Detect which cell encompasses the target text, then output its (x, y) center coordinate. 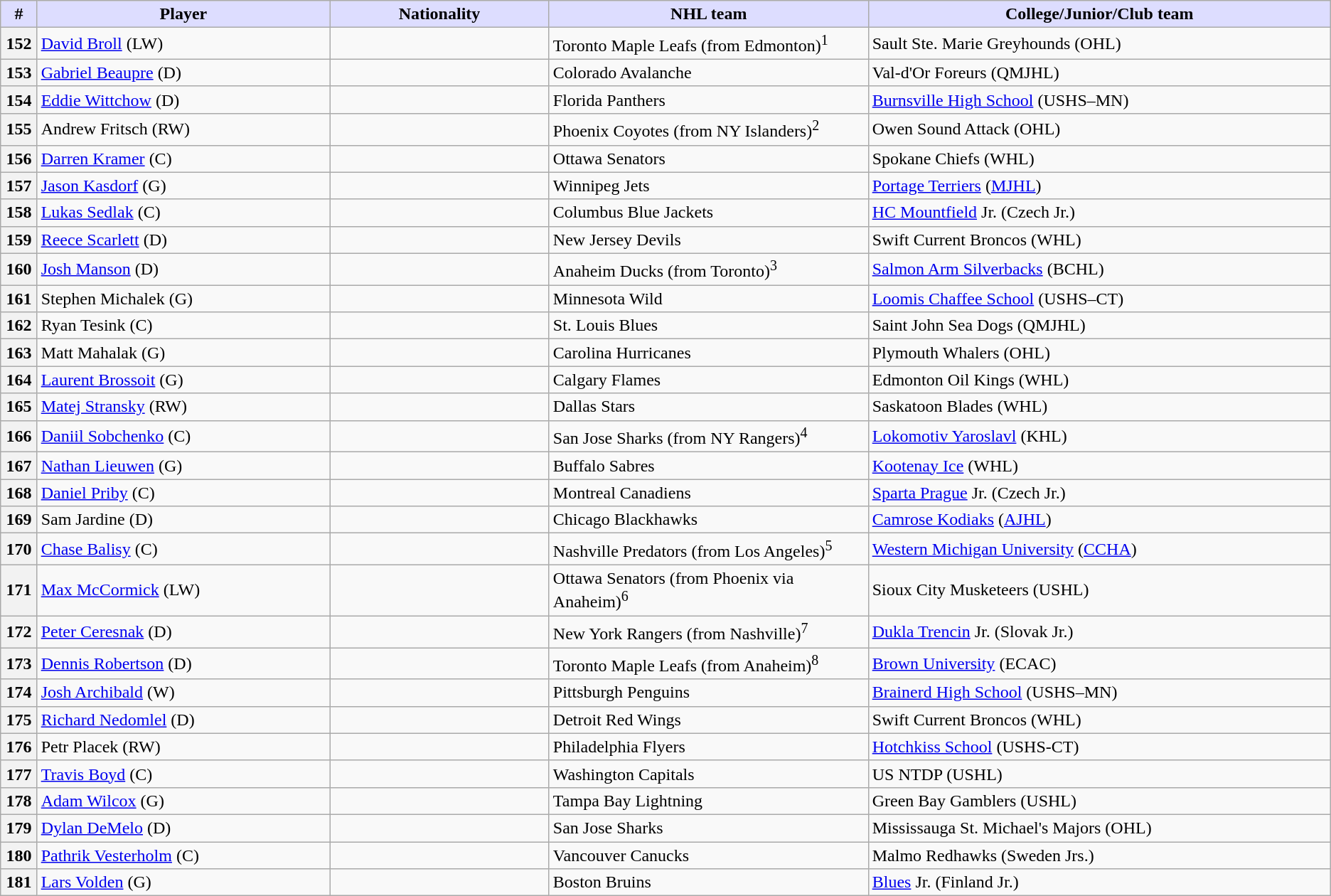
Montreal Canadiens (708, 493)
Winnipeg Jets (708, 186)
Lokomotiv Yaroslavl (KHL) (1099, 437)
Blues Jr. (Finland Jr.) (1099, 882)
163 (18, 353)
Hotchkiss School (USHS-CT) (1099, 747)
174 (18, 693)
159 (18, 240)
Lukas Sedlak (C) (183, 213)
Western Michigan University (CCHA) (1099, 549)
St. Louis Blues (708, 326)
Kootenay Ice (WHL) (1099, 466)
Lars Volden (G) (183, 882)
156 (18, 159)
US NTDP (USHL) (1099, 774)
Eddie Wittchow (D) (183, 100)
Daniil Sobchenko (C) (183, 437)
172 (18, 631)
Saint John Sea Dogs (QMJHL) (1099, 326)
Brown University (ECAC) (1099, 664)
HC Mountfield Jr. (Czech Jr.) (1099, 213)
Sioux City Musketeers (USHL) (1099, 590)
Toronto Maple Leafs (from Anaheim)8 (708, 664)
Peter Ceresnak (D) (183, 631)
New Jersey Devils (708, 240)
San Jose Sharks (from NY Rangers)4 (708, 437)
Boston Bruins (708, 882)
152 (18, 44)
Player (183, 14)
NHL team (708, 14)
157 (18, 186)
Gabriel Beaupre (D) (183, 73)
David Broll (LW) (183, 44)
Spokane Chiefs (WHL) (1099, 159)
Reece Scarlett (D) (183, 240)
Val-d'Or Foreurs (QMJHL) (1099, 73)
Florida Panthers (708, 100)
168 (18, 493)
170 (18, 549)
Anaheim Ducks (from Toronto)3 (708, 269)
Green Bay Gamblers (USHL) (1099, 801)
165 (18, 407)
180 (18, 855)
Sparta Prague Jr. (Czech Jr.) (1099, 493)
San Jose Sharks (708, 828)
Owen Sound Attack (OHL) (1099, 129)
Detroit Red Wings (708, 720)
Darren Kramer (C) (183, 159)
161 (18, 299)
Vancouver Canucks (708, 855)
Chase Balisy (C) (183, 549)
Sam Jardine (D) (183, 520)
Minnesota Wild (708, 299)
Loomis Chaffee School (USHS–CT) (1099, 299)
Buffalo Sabres (708, 466)
Dylan DeMelo (D) (183, 828)
Nathan Lieuwen (G) (183, 466)
Max McCormick (LW) (183, 590)
Daniel Priby (C) (183, 493)
181 (18, 882)
158 (18, 213)
Nationality (439, 14)
153 (18, 73)
177 (18, 774)
Matej Stransky (RW) (183, 407)
Josh Manson (D) (183, 269)
Columbus Blue Jackets (708, 213)
Travis Boyd (C) (183, 774)
Stephen Michalek (G) (183, 299)
New York Rangers (from Nashville)7 (708, 631)
162 (18, 326)
Carolina Hurricanes (708, 353)
Plymouth Whalers (OHL) (1099, 353)
Tampa Bay Lightning (708, 801)
College/Junior/Club team (1099, 14)
Salmon Arm Silverbacks (BCHL) (1099, 269)
Calgary Flames (708, 380)
Matt Mahalak (G) (183, 353)
155 (18, 129)
Jason Kasdorf (G) (183, 186)
Ottawa Senators (from Phoenix via Anaheim)6 (708, 590)
Malmo Redhawks (Sweden Jrs.) (1099, 855)
Petr Placek (RW) (183, 747)
Andrew Fritsch (RW) (183, 129)
Sault Ste. Marie Greyhounds (OHL) (1099, 44)
Edmonton Oil Kings (WHL) (1099, 380)
Colorado Avalanche (708, 73)
Saskatoon Blades (WHL) (1099, 407)
179 (18, 828)
Camrose Kodiaks (AJHL) (1099, 520)
176 (18, 747)
Portage Terriers (MJHL) (1099, 186)
Ottawa Senators (708, 159)
Dukla Trencin Jr. (Slovak Jr.) (1099, 631)
# (18, 14)
164 (18, 380)
178 (18, 801)
Pittsburgh Penguins (708, 693)
Burnsville High School (USHS–MN) (1099, 100)
154 (18, 100)
Pathrik Vesterholm (C) (183, 855)
166 (18, 437)
Dennis Robertson (D) (183, 664)
Josh Archibald (W) (183, 693)
Washington Capitals (708, 774)
Toronto Maple Leafs (from Edmonton)1 (708, 44)
Chicago Blackhawks (708, 520)
Brainerd High School (USHS–MN) (1099, 693)
Phoenix Coyotes (from NY Islanders)2 (708, 129)
Philadelphia Flyers (708, 747)
167 (18, 466)
175 (18, 720)
Adam Wilcox (G) (183, 801)
Laurent Brossoit (G) (183, 380)
Nashville Predators (from Los Angeles)5 (708, 549)
Mississauga St. Michael's Majors (OHL) (1099, 828)
171 (18, 590)
Dallas Stars (708, 407)
Ryan Tesink (C) (183, 326)
169 (18, 520)
173 (18, 664)
Richard Nedomlel (D) (183, 720)
160 (18, 269)
